Detect which cell encompasses the target text, then output its [x, y] center coordinate. 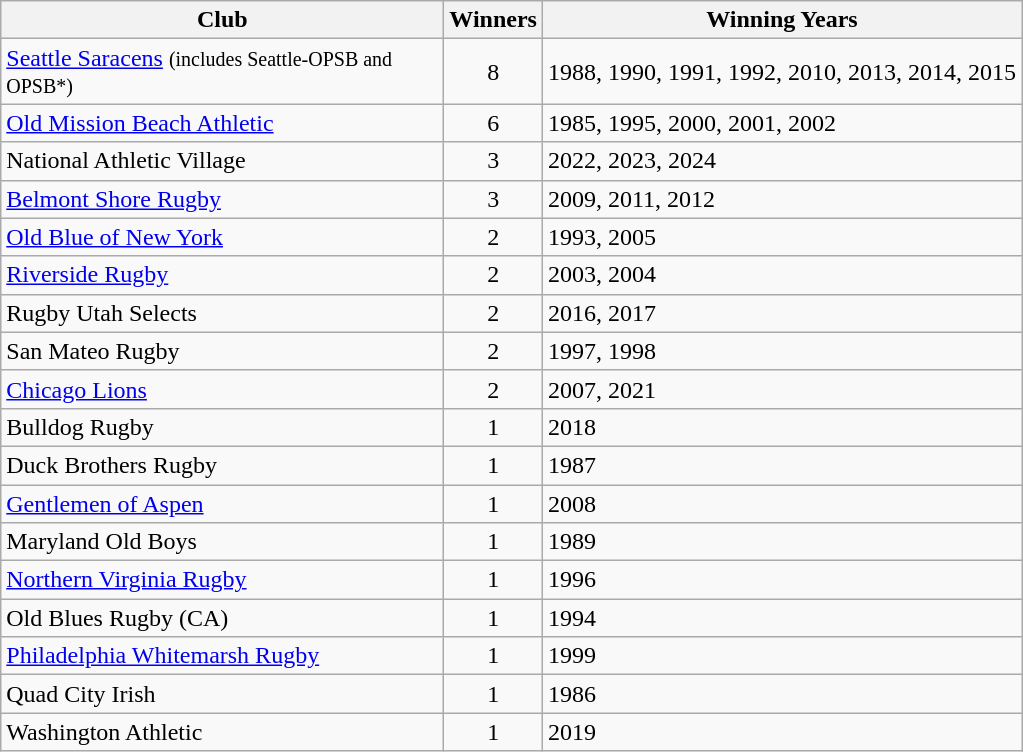
2008 [782, 503]
Duck Brothers Rugby [222, 465]
2018 [782, 427]
Old Blue of New York [222, 237]
8 [494, 72]
1996 [782, 580]
Club [222, 20]
1987 [782, 465]
2003, 2004 [782, 275]
1999 [782, 656]
1997, 1998 [782, 351]
1988, 1990, 1991, 1992, 2010, 2013, 2014, 2015 [782, 72]
Maryland Old Boys [222, 542]
Belmont Shore Rugby [222, 199]
2009, 2011, 2012 [782, 199]
San Mateo Rugby [222, 351]
Philadelphia Whitemarsh Rugby [222, 656]
2016, 2017 [782, 313]
Winning Years [782, 20]
Old Mission Beach Athletic [222, 123]
Seattle Saracens (includes Seattle-OPSB and OPSB*) [222, 72]
Winners [494, 20]
Gentlemen of Aspen [222, 503]
2007, 2021 [782, 389]
Riverside Rugby [222, 275]
2022, 2023, 2024 [782, 161]
Washington Athletic [222, 732]
1986 [782, 694]
1993, 2005 [782, 237]
Northern Virginia Rugby [222, 580]
Chicago Lions [222, 389]
Bulldog Rugby [222, 427]
Rugby Utah Selects [222, 313]
National Athletic Village [222, 161]
2019 [782, 732]
Old Blues Rugby (CA) [222, 618]
1989 [782, 542]
1994 [782, 618]
Quad City Irish [222, 694]
1985, 1995, 2000, 2001, 2002 [782, 123]
6 [494, 123]
